Provide the (x, y) coordinate of the cell's center where the given text is located.  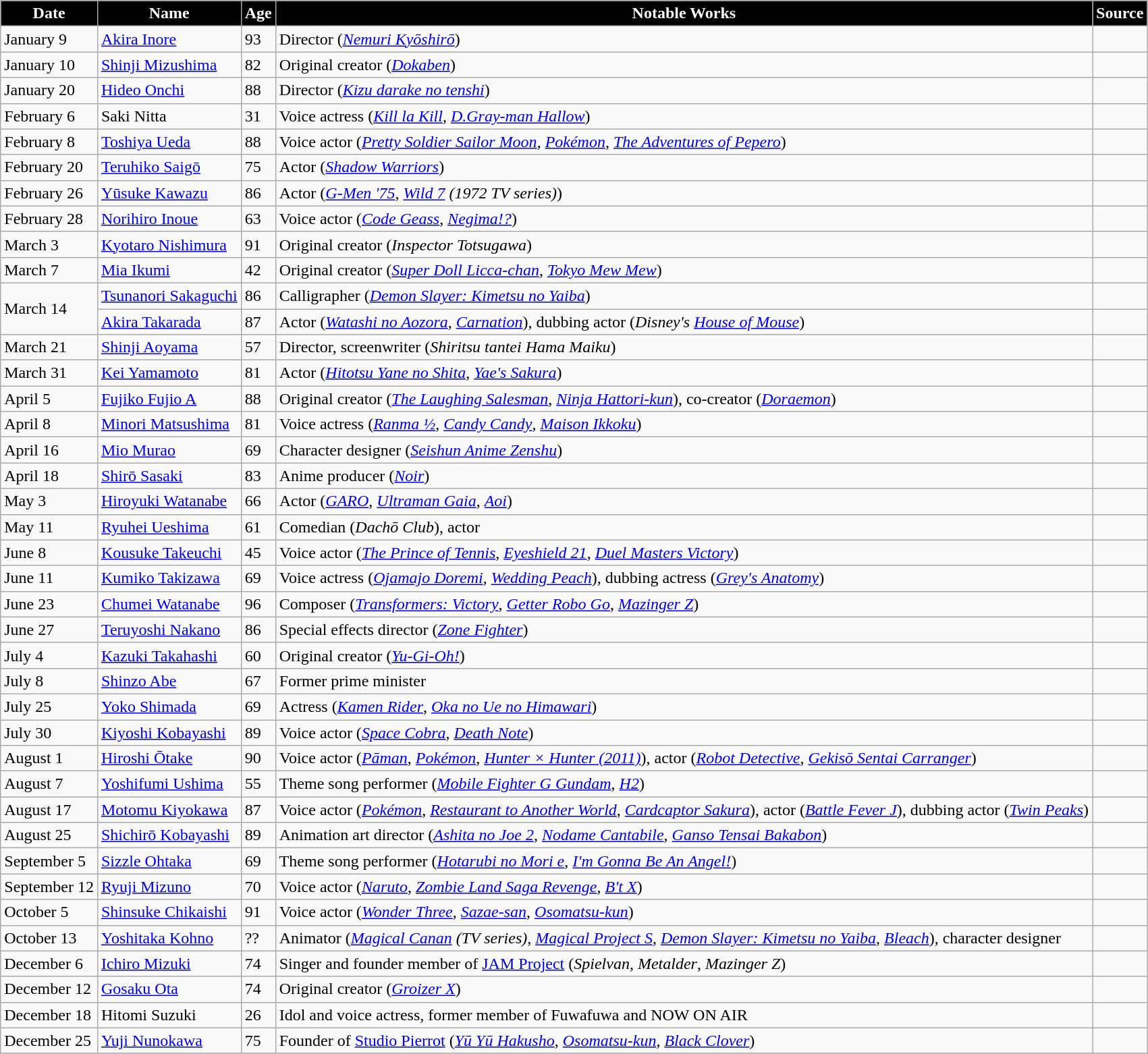
Source (1120, 13)
April 8 (49, 424)
Hitomi Suzuki (169, 1015)
Original creator (Inspector Totsugawa) (684, 244)
Actor (GARO, Ultraman Gaia, Aoi) (684, 501)
Voice actress (Kill la Kill, D.Gray-man Hallow) (684, 116)
42 (258, 270)
83 (258, 476)
Actor (Watashi no Aozora, Carnation), dubbing actor (Disney's House of Mouse) (684, 322)
July 8 (49, 681)
Fujiko Fujio A (169, 399)
Teruyoshi Nakano (169, 630)
January 10 (49, 65)
Theme song performer (Mobile Fighter G Gundam, H2) (684, 784)
Shirō Sasaki (169, 476)
60 (258, 655)
Voice actor (Space Cobra, Death Note) (684, 732)
March 3 (49, 244)
Yūsuke Kawazu (169, 193)
Shinzo Abe (169, 681)
Kousuke Takeuchi (169, 553)
Idol and voice actress, former member of Fuwafuwa and NOW ON AIR (684, 1015)
Kiyoshi Kobayashi (169, 732)
Former prime minister (684, 681)
June 8 (49, 553)
July 25 (49, 706)
Hiroshi Ōtake (169, 758)
October 13 (49, 938)
26 (258, 1015)
70 (258, 887)
Yoshitaka Kohno (169, 938)
April 18 (49, 476)
Anime producer (Noir) (684, 476)
31 (258, 116)
67 (258, 681)
93 (258, 39)
57 (258, 348)
Voice actor (The Prince of Tennis, Eyeshield 21, Duel Masters Victory) (684, 553)
Sizzle Ohtaka (169, 861)
June 11 (49, 578)
63 (258, 219)
Kazuki Takahashi (169, 655)
Date (49, 13)
April 16 (49, 450)
Original creator (Yu-Gi-Oh!) (684, 655)
Hiroyuki Watanabe (169, 501)
Name (169, 13)
Akira Inore (169, 39)
Voice actor (Pretty Soldier Sailor Moon, Pokémon, The Adventures of Pepero) (684, 142)
December 25 (49, 1041)
December 6 (49, 964)
Chumei Watanabe (169, 604)
May 3 (49, 501)
March 7 (49, 270)
August 7 (49, 784)
March 21 (49, 348)
Norihiro Inoue (169, 219)
July 30 (49, 732)
Animator (Magical Canan (TV series), Magical Project S, Demon Slayer: Kimetsu no Yaiba, Bleach), character designer (684, 938)
Theme song performer (Hotarubi no Mori e, I'm Gonna Be An Angel!) (684, 861)
Shichirō Kobayashi (169, 835)
Actor (G-Men '75, Wild 7 (1972 TV series)) (684, 193)
Voice actor (Pāman, Pokémon, Hunter × Hunter (2011)), actor (Robot Detective, Gekisō Sentai Carranger) (684, 758)
Shinsuke Chikaishi (169, 912)
March 14 (49, 308)
Comedian (Dachō Club), actor (684, 527)
Calligrapher (Demon Slayer: Kimetsu no Yaiba) (684, 296)
Animation art director (Ashita no Joe 2, Nodame Cantabile, Ganso Tensai Bakabon) (684, 835)
Original creator (Dokaben) (684, 65)
Special effects director (Zone Fighter) (684, 630)
February 6 (49, 116)
82 (258, 65)
Motomu Kiyokawa (169, 810)
Original creator (Super Doll Licca-chan, Tokyo Mew Mew) (684, 270)
Original creator (The Laughing Salesman, Ninja Hattori-kun), co-creator (Doraemon) (684, 399)
February 20 (49, 167)
Voice actor (Naruto, Zombie Land Saga Revenge, B't X) (684, 887)
96 (258, 604)
Character designer (Seishun Anime Zenshu) (684, 450)
January 9 (49, 39)
September 5 (49, 861)
Kei Yamamoto (169, 373)
Singer and founder member of JAM Project (Spielvan, Metalder, Mazinger Z) (684, 964)
Voice actor (Wonder Three, Sazae-san, Osomatsu-kun) (684, 912)
Actress (Kamen Rider, Oka no Ue no Himawari) (684, 706)
Notable Works (684, 13)
Akira Takarada (169, 322)
45 (258, 553)
Kumiko Takizawa (169, 578)
August 17 (49, 810)
Actor (Shadow Warriors) (684, 167)
Founder of Studio Pierrot (Yū Yū Hakusho, Osomatsu-kun, Black Clover) (684, 1041)
Actor (Hitotsu Yane no Shita, Yae's Sakura) (684, 373)
Ryuji Mizuno (169, 887)
August 25 (49, 835)
September 12 (49, 887)
Yoko Shimada (169, 706)
Tsunanori Sakaguchi (169, 296)
December 18 (49, 1015)
Ryuhei Ueshima (169, 527)
Composer (Transformers: Victory, Getter Robo Go, Mazinger Z) (684, 604)
Mia Ikumi (169, 270)
Mio Murao (169, 450)
Director (Nemuri Kyōshirō) (684, 39)
?? (258, 938)
Voice actor (Code Geass, Negima!?) (684, 219)
Teruhiko Saigō (169, 167)
April 5 (49, 399)
October 5 (49, 912)
May 11 (49, 527)
Kyotaro Nishimura (169, 244)
Voice actress (Ranma ½, Candy Candy, Maison Ikkoku) (684, 424)
March 31 (49, 373)
Shinji Aoyama (169, 348)
February 8 (49, 142)
61 (258, 527)
Age (258, 13)
Original creator (Groizer X) (684, 989)
Director, screenwriter (Shiritsu tantei Hama Maiku) (684, 348)
Saki Nitta (169, 116)
Ichiro Mizuki (169, 964)
December 12 (49, 989)
January 20 (49, 90)
June 23 (49, 604)
Minori Matsushima (169, 424)
Toshiya Ueda (169, 142)
Voice actress (Ojamajo Doremi, Wedding Peach), dubbing actress (Grey's Anatomy) (684, 578)
Shinji Mizushima (169, 65)
90 (258, 758)
66 (258, 501)
June 27 (49, 630)
Yoshifumi Ushima (169, 784)
July 4 (49, 655)
55 (258, 784)
Hideo Onchi (169, 90)
February 26 (49, 193)
Gosaku Ota (169, 989)
Yuji Nunokawa (169, 1041)
August 1 (49, 758)
Voice actor (Pokémon, Restaurant to Another World, Cardcaptor Sakura), actor (Battle Fever J), dubbing actor (Twin Peaks) (684, 810)
February 28 (49, 219)
Director (Kizu darake no tenshi) (684, 90)
